Provide the [X, Y] coordinate of the cell's center where the given text is located.  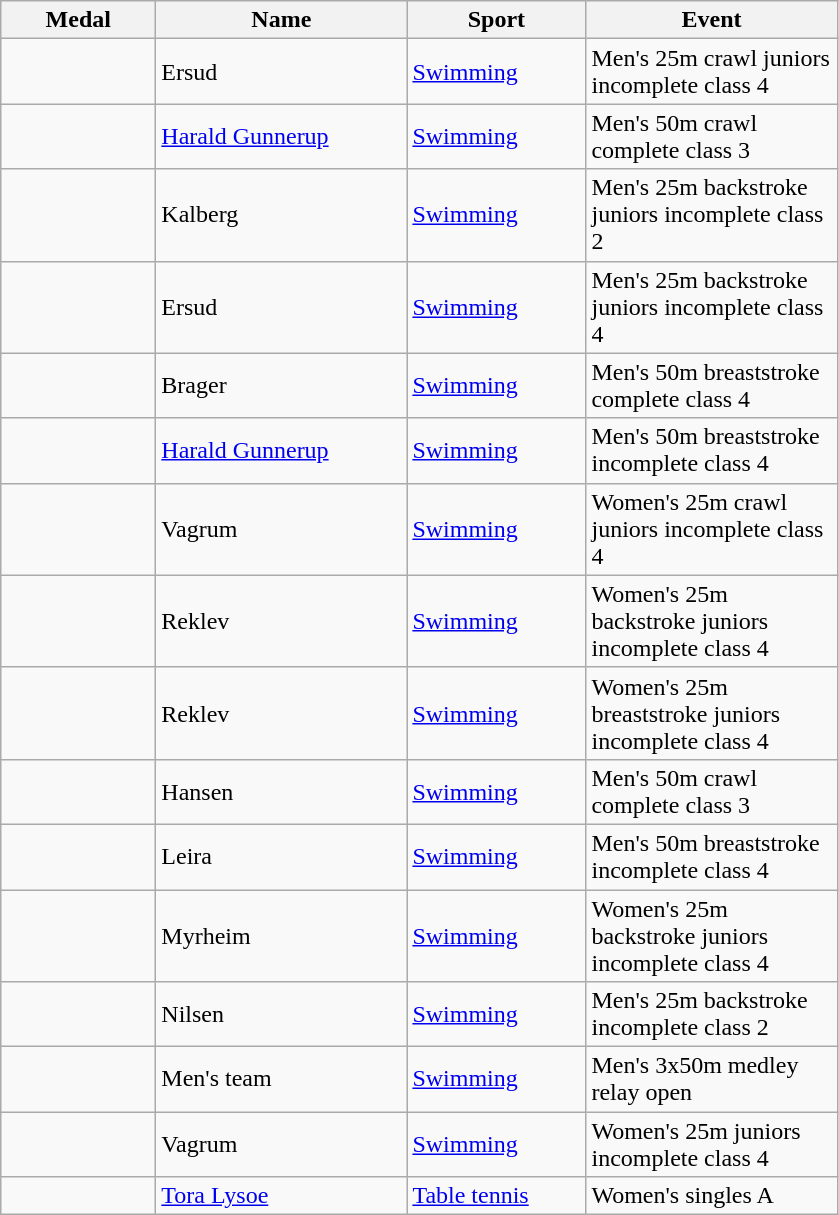
Nilsen [282, 1014]
Men's 50m breaststroke complete class 4 [712, 386]
Women's 25m breaststroke juniors incomplete class 4 [712, 713]
Tora Lysoe [282, 1196]
Kalberg [282, 215]
Name [282, 20]
Women's singles A [712, 1196]
Sport [496, 20]
Leira [282, 856]
Brager [282, 386]
Men's 25m crawl juniors incomplete class 4 [712, 72]
Myrheim [282, 936]
Men's 25m backstroke juniors incomplete class 2 [712, 215]
Women's 25m crawl juniors incomplete class 4 [712, 529]
Medal [78, 20]
Hansen [282, 792]
Women's 25m juniors incomplete class 4 [712, 1144]
Men's team [282, 1080]
Men's 25m backstroke incomplete class 2 [712, 1014]
Table tennis [496, 1196]
Event [712, 20]
Men's 3x50m medley relay open [712, 1080]
Men's 25m backstroke juniors incomplete class 4 [712, 307]
